Capture the cell that displays the provided text and extract its [x, y] central coordinate. 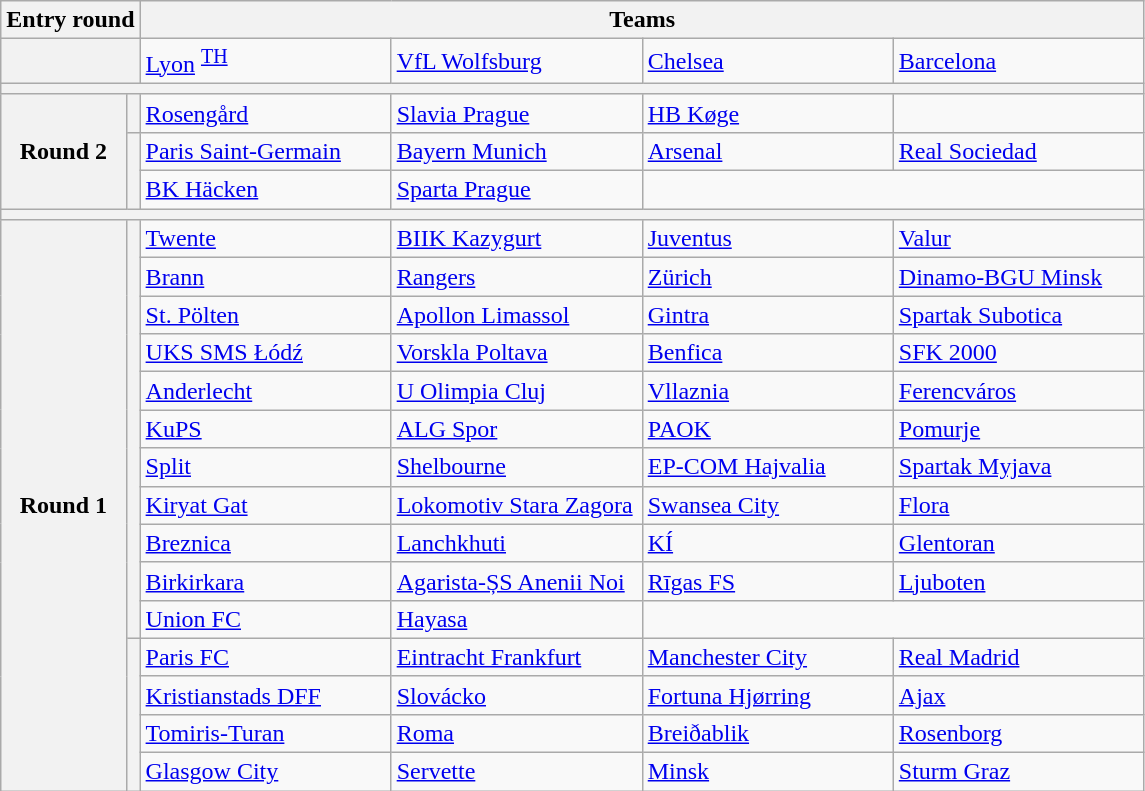
Round 1 [64, 506]
Entry round [70, 20]
Teams [642, 20]
Roma [516, 733]
Kristianstads DFF [266, 695]
Lanchkhuti [516, 543]
Lyon TH [266, 62]
Spartak Myjava [1018, 467]
BIIK Kazygurt [516, 239]
Ferencváros [1018, 391]
Bayern Munich [516, 151]
Glentoran [1018, 543]
Slavia Prague [516, 113]
Shelbourne [516, 467]
Paris Saint-Germain [266, 151]
SFK 2000 [1018, 353]
Dinamo-BGU Minsk [1018, 277]
Tomiris-Turan [266, 733]
KÍ [768, 543]
Paris FC [266, 657]
HB Køge [768, 113]
Juventus [768, 239]
Hayasa [516, 619]
Minsk [768, 772]
Arsenal [768, 151]
Benfica [768, 353]
Real Madrid [1018, 657]
Round 2 [64, 151]
Rosenborg [1018, 733]
Anderlecht [266, 391]
Lokomotiv Stara Zagora [516, 505]
Split [266, 467]
Apollon Limassol [516, 315]
Vllaznia [768, 391]
Rīgas FS [768, 581]
Vorskla Poltava [516, 353]
Breiðablik [768, 733]
Manchester City [768, 657]
Glasgow City [266, 772]
Union FC [266, 619]
KuPS [266, 429]
Sparta Prague [516, 190]
Birkirkara [266, 581]
Agarista-ȘS Anenii Noi [516, 581]
Servette [516, 772]
Twente [266, 239]
Chelsea [768, 62]
Kiryat Gat [266, 505]
Fortuna Hjørring [768, 695]
Gintra [768, 315]
BK Häcken [266, 190]
VfL Wolfsburg [516, 62]
Swansea City [768, 505]
U Olimpia Cluj [516, 391]
Zürich [768, 277]
Flora [1018, 505]
Breznica [266, 543]
Ajax [1018, 695]
Eintracht Frankfurt [516, 657]
Real Sociedad [1018, 151]
PAOK [768, 429]
Sturm Graz [1018, 772]
Pomurje [1018, 429]
EP-COM Hajvalia [768, 467]
Ljuboten [1018, 581]
UKS SMS Łódź [266, 353]
St. Pölten [266, 315]
Barcelona [1018, 62]
Brann [266, 277]
ALG Spor [516, 429]
Rangers [516, 277]
Valur [1018, 239]
Rosengård [266, 113]
Spartak Subotica [1018, 315]
Slovácko [516, 695]
